Pinpoint the cell where the given text exists, returning its (X, Y) midpoint coordinate. 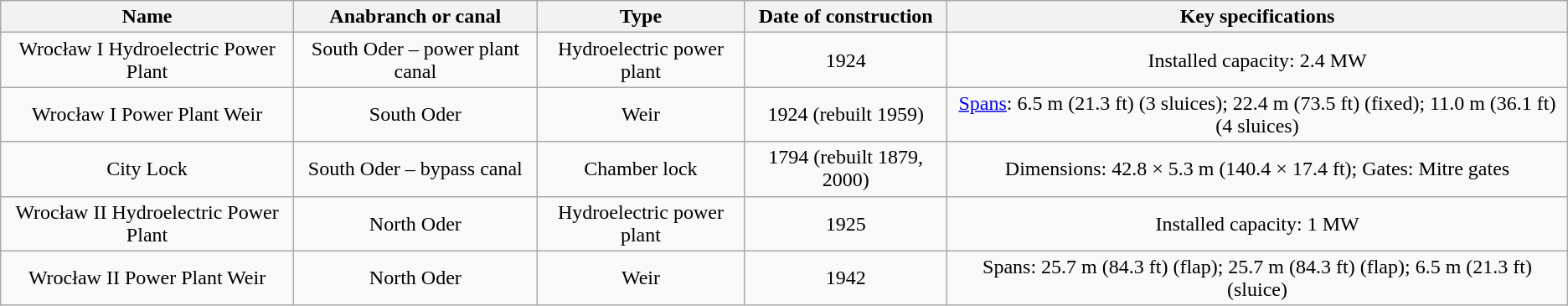
Wrocław I Hydroelectric Power Plant (147, 60)
Wrocław II Hydroelectric Power Plant (147, 223)
Dimensions: 42.8 × 5.3 m (140.4 × 17.4 ft); Gates: Mitre gates (1257, 169)
Wrocław II Power Plant Weir (147, 278)
Name (147, 17)
Key specifications (1257, 17)
1942 (846, 278)
City Lock (147, 169)
Spans: 6.5 m (21.3 ft) (3 sluices); 22.4 m (73.5 ft) (fixed); 11.0 m (36.1 ft) (4 sluices) (1257, 114)
Installed capacity: 1 MW (1257, 223)
Wrocław I Power Plant Weir (147, 114)
South Oder – bypass canal (415, 169)
South Oder – power plant canal (415, 60)
South Oder (415, 114)
Installed capacity: 2.4 MW (1257, 60)
Date of construction (846, 17)
1794 (rebuilt 1879, 2000) (846, 169)
1924 (846, 60)
Type (640, 17)
1925 (846, 223)
Spans: 25.7 m (84.3 ft) (flap); 25.7 m (84.3 ft) (flap); 6.5 m (21.3 ft) (sluice) (1257, 278)
Anabranch or canal (415, 17)
Chamber lock (640, 169)
1924 (rebuilt 1959) (846, 114)
